Identify which cell holds the provided text, then report its [x, y] central coordinate. 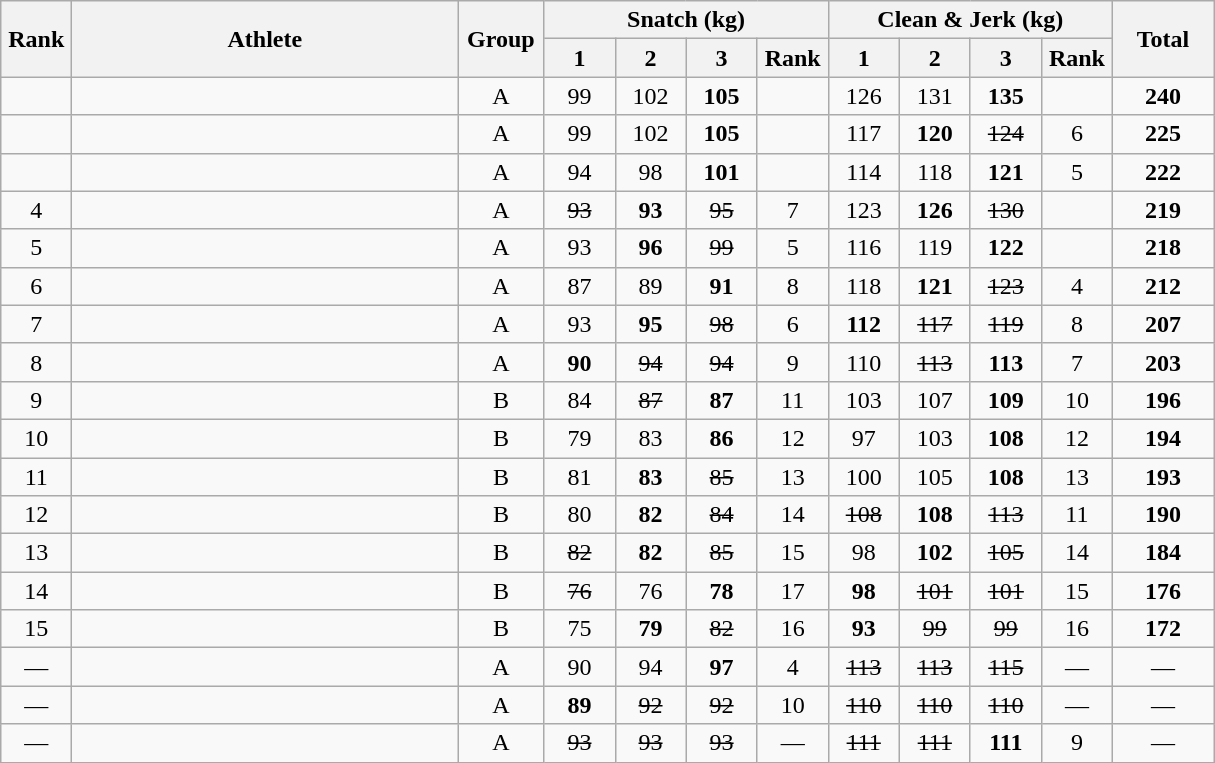
81 [580, 477]
194 [1162, 438]
190 [1162, 515]
212 [1162, 286]
78 [722, 591]
130 [1006, 210]
75 [580, 629]
Snatch (kg) [686, 20]
17 [792, 591]
91 [722, 286]
120 [934, 134]
222 [1162, 172]
Group [501, 39]
196 [1162, 400]
135 [1006, 96]
240 [1162, 96]
Total [1162, 39]
Athlete [265, 39]
124 [1006, 134]
131 [934, 96]
107 [934, 400]
225 [1162, 134]
Clean & Jerk (kg) [970, 20]
100 [864, 477]
172 [1162, 629]
114 [864, 172]
122 [1006, 248]
218 [1162, 248]
219 [1162, 210]
203 [1162, 362]
86 [722, 438]
176 [1162, 591]
116 [864, 248]
109 [1006, 400]
115 [1006, 667]
80 [580, 515]
112 [864, 324]
184 [1162, 553]
207 [1162, 324]
96 [650, 248]
193 [1162, 477]
